Extract the (X, Y) coordinate from the center of the cell holding the provided text.  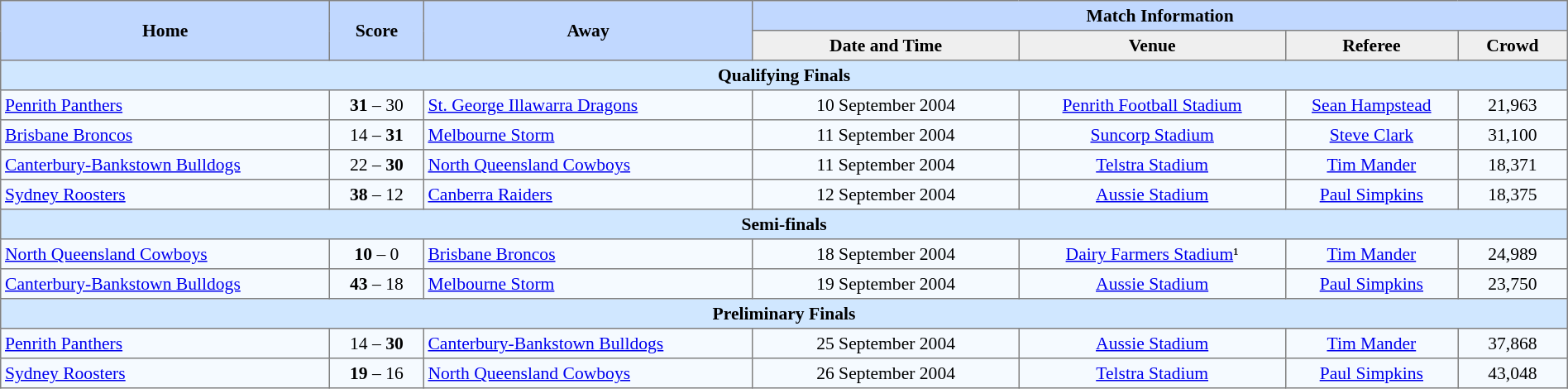
19 September 2004 (886, 284)
23,750 (1513, 284)
19 – 16 (377, 373)
St. George Illawarra Dragons (588, 105)
43,048 (1513, 373)
Dairy Farmers Stadium¹ (1152, 254)
Canberra Raiders (588, 194)
14 – 30 (377, 343)
Preliminary Finals (784, 314)
18,375 (1513, 194)
25 September 2004 (886, 343)
Sean Hampstead (1371, 105)
Score (377, 31)
43 – 18 (377, 284)
Away (588, 31)
18,371 (1513, 165)
14 – 31 (377, 135)
Date and Time (886, 46)
Home (165, 31)
31 – 30 (377, 105)
31,100 (1513, 135)
26 September 2004 (886, 373)
24,989 (1513, 254)
Crowd (1513, 46)
Suncorp Stadium (1152, 135)
22 – 30 (377, 165)
10 September 2004 (886, 105)
Semi-finals (784, 224)
Steve Clark (1371, 135)
Match Information (1159, 16)
Qualifying Finals (784, 75)
10 – 0 (377, 254)
Penrith Football Stadium (1152, 105)
12 September 2004 (886, 194)
18 September 2004 (886, 254)
Referee (1371, 46)
37,868 (1513, 343)
38 – 12 (377, 194)
21,963 (1513, 105)
Venue (1152, 46)
